Output the (x, y) coordinate of the center of the cell containing the given text.  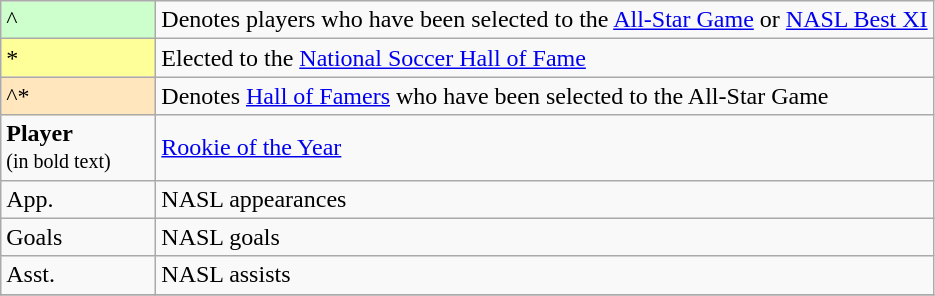
Asst. (78, 275)
Denotes players who have been selected to the All-Star Game or NASL Best XI (544, 20)
Denotes Hall of Famers who have been selected to the All-Star Game (544, 96)
Elected to the National Soccer Hall of Fame (544, 58)
NASL appearances (544, 199)
Goals (78, 237)
^* (78, 96)
^ (78, 20)
* (78, 58)
NASL assists (544, 275)
App. (78, 199)
Rookie of the Year (544, 148)
NASL goals (544, 237)
Player(in bold text) (78, 148)
